Extract the [X, Y] coordinate from the center of the cell holding the provided text.  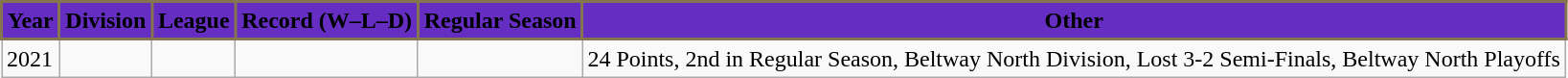
Year [31, 21]
Division [105, 21]
Record (W–L–D) [328, 21]
League [193, 21]
Other [1075, 21]
2021 [31, 58]
Regular Season [500, 21]
24 Points, 2nd in Regular Season, Beltway North Division, Lost 3-2 Semi-Finals, Beltway North Playoffs [1075, 58]
